Pinpoint the cell where the given text exists, returning its [x, y] midpoint coordinate. 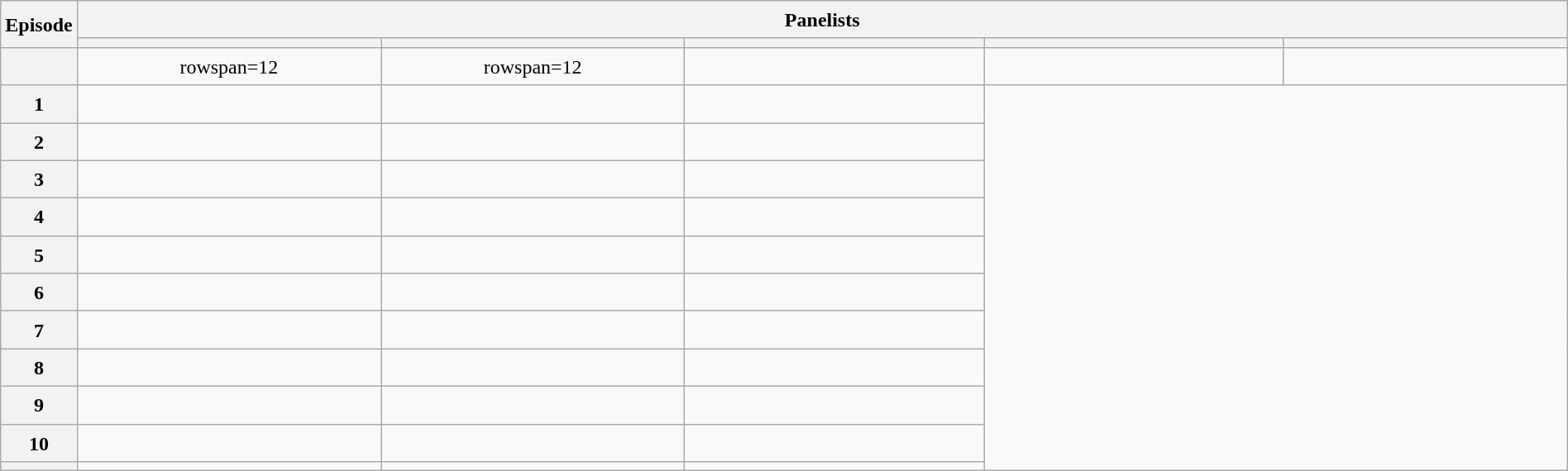
Episode [39, 25]
5 [39, 255]
9 [39, 405]
Panelists [822, 20]
10 [39, 443]
6 [39, 293]
8 [39, 368]
3 [39, 179]
1 [39, 104]
7 [39, 330]
2 [39, 141]
4 [39, 217]
